Detect which cell encompasses the target text, then output its [x, y] center coordinate. 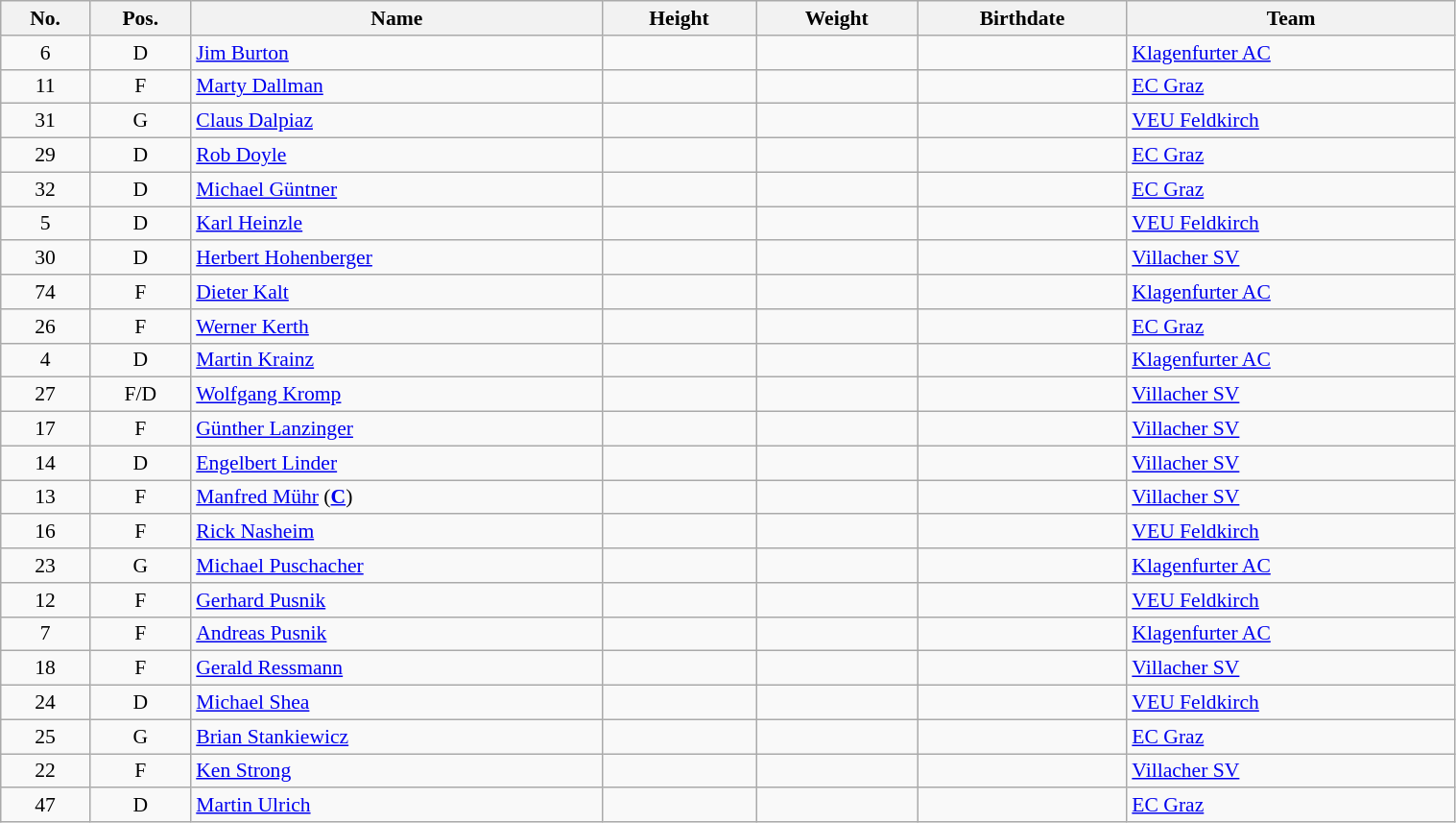
Engelbert Linder [396, 463]
25 [46, 737]
11 [46, 86]
Herbert Hohenberger [396, 258]
47 [46, 806]
16 [46, 532]
Michael Güntner [396, 189]
4 [46, 360]
Height [679, 18]
Rick Nasheim [396, 532]
Martin Krainz [396, 360]
Brian Stankiewicz [396, 737]
Günther Lanzinger [396, 429]
Martin Ulrich [396, 806]
Ken Strong [396, 771]
32 [46, 189]
24 [46, 703]
Manfred Mühr (C) [396, 497]
30 [46, 258]
No. [46, 18]
22 [46, 771]
23 [46, 566]
Andreas Pusnik [396, 634]
6 [46, 53]
F/D [140, 395]
74 [46, 292]
29 [46, 156]
7 [46, 634]
Wolfgang Kromp [396, 395]
12 [46, 600]
Birthdate [1023, 18]
Gerald Ressmann [396, 668]
Dieter Kalt [396, 292]
14 [46, 463]
Michael Shea [396, 703]
31 [46, 121]
Rob Doyle [396, 156]
13 [46, 497]
Jim Burton [396, 53]
Pos. [140, 18]
Team [1291, 18]
27 [46, 395]
18 [46, 668]
Gerhard Pusnik [396, 600]
Claus Dalpiaz [396, 121]
Marty Dallman [396, 86]
Michael Puschacher [396, 566]
Name [396, 18]
5 [46, 224]
17 [46, 429]
Karl Heinzle [396, 224]
Weight [837, 18]
Werner Kerth [396, 327]
26 [46, 327]
